For the text-containing cell, return its midpoint in [x, y] coordinate format. 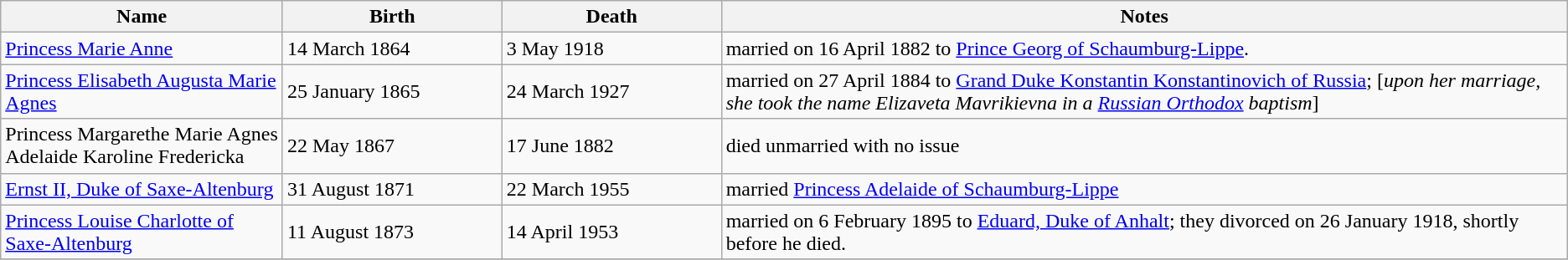
Birth [392, 17]
25 January 1865 [392, 92]
Ernst II, Duke of Saxe-Altenburg [142, 189]
14 March 1864 [392, 48]
14 April 1953 [611, 232]
Notes [1144, 17]
17 June 1882 [611, 145]
31 August 1871 [392, 189]
24 March 1927 [611, 92]
Princess Marie Anne [142, 48]
Princess Louise Charlotte of Saxe-Altenburg [142, 232]
Princess Margarethe Marie Agnes Adelaide Karoline Fredericka [142, 145]
22 May 1867 [392, 145]
married on 16 April 1882 to Prince Georg of Schaumburg-Lippe. [1144, 48]
Name [142, 17]
22 March 1955 [611, 189]
Death [611, 17]
married Princess Adelaide of Schaumburg-Lippe [1144, 189]
died unmarried with no issue [1144, 145]
married on 6 February 1895 to Eduard, Duke of Anhalt; they divorced on 26 January 1918, shortly before he died. [1144, 232]
11 August 1873 [392, 232]
Princess Elisabeth Augusta Marie Agnes [142, 92]
3 May 1918 [611, 48]
